Identify which cell holds the provided text, then report its (X, Y) central coordinate. 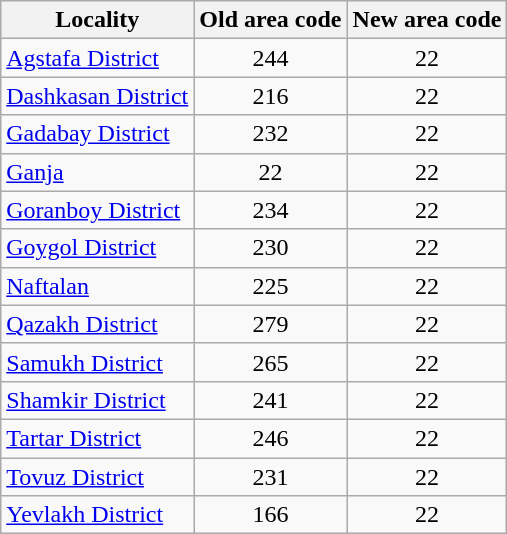
241 (270, 400)
232 (270, 134)
Yevlakh District (98, 515)
Shamkir District (98, 400)
279 (270, 324)
216 (270, 96)
Ganja (98, 172)
244 (270, 58)
New area code (427, 20)
Locality (98, 20)
Naftalan (98, 286)
Tovuz District (98, 477)
Agstafa District (98, 58)
Gadabay District (98, 134)
230 (270, 248)
Qazakh District (98, 324)
234 (270, 210)
166 (270, 515)
Dashkasan District (98, 96)
265 (270, 362)
Goygol District (98, 248)
Goranboy District (98, 210)
Old area code (270, 20)
246 (270, 438)
Tartar District (98, 438)
Samukh District (98, 362)
231 (270, 477)
225 (270, 286)
